Search for the cell housing the specified text and yield its [X, Y] center coordinate. 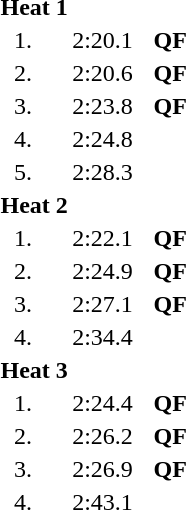
2:20.1 [102, 40]
2:28.3 [102, 172]
2:24.4 [102, 403]
2:24.8 [102, 139]
2:27.1 [102, 304]
2:23.8 [102, 106]
2:22.1 [102, 238]
2:26.2 [102, 436]
2:24.9 [102, 271]
2:34.4 [102, 337]
2:20.6 [102, 73]
2:26.9 [102, 469]
